Locate the cell with the specified text and output its (X, Y) center coordinate. 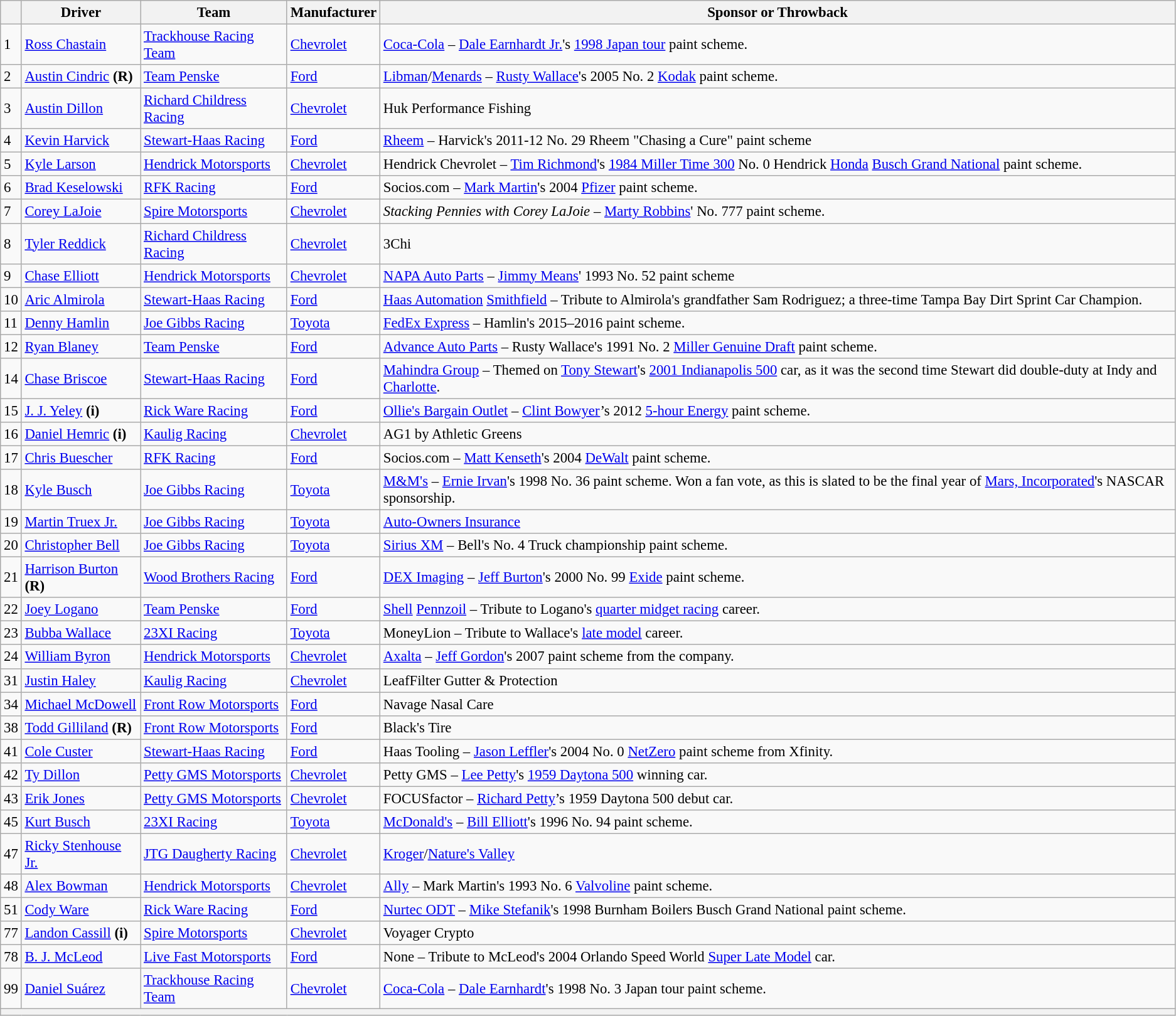
77 (11, 933)
Stacking Pennies with Corey LaJoie – Marty Robbins' No. 777 paint scheme. (778, 211)
Live Fast Motorsports (214, 957)
38 (11, 727)
B. J. McLeod (81, 957)
None – Tribute to McLeod's 2004 Orlando Speed World Super Late Model car. (778, 957)
Ryan Blaney (81, 346)
Navage Nasal Care (778, 704)
Rheem – Harvick's 2011-12 No. 29 Rheem "Chasing a Cure" paint scheme (778, 141)
31 (11, 680)
21 (11, 577)
47 (11, 853)
Voyager Crypto (778, 933)
MoneyLion – Tribute to Wallace's late model career. (778, 633)
Axalta – Jeff Gordon's 2007 paint scheme from the company. (778, 657)
42 (11, 775)
Driver (81, 13)
Bubba Wallace (81, 633)
Austin Dillon (81, 109)
FOCUSfactor – Richard Petty’s 1959 Daytona 500 debut car. (778, 798)
45 (11, 822)
41 (11, 751)
23 (11, 633)
Michael McDowell (81, 704)
Tyler Reddick (81, 243)
7 (11, 211)
Chase Elliott (81, 275)
Kroger/Nature's Valley (778, 853)
Sirius XM – Bell's No. 4 Truck championship paint scheme. (778, 545)
51 (11, 910)
2 (11, 77)
Haas Automation Smithfield – Tribute to Almirola's grandfather Sam Rodriguez; a three-time Tampa Bay Dirt Sprint Car Champion. (778, 299)
William Byron (81, 657)
J. J. Yeley (i) (81, 410)
1 (11, 45)
18 (11, 489)
FedEx Express – Hamlin's 2015–2016 paint scheme. (778, 323)
Daniel Suárez (81, 989)
Wood Brothers Racing (214, 577)
Socios.com – Matt Kenseth's 2004 DeWalt paint scheme. (778, 457)
Joey Logano (81, 609)
Ross Chastain (81, 45)
22 (11, 609)
Shell Pennzoil – Tribute to Logano's quarter midget racing career. (778, 609)
78 (11, 957)
Todd Gilliland (R) (81, 727)
9 (11, 275)
Harrison Burton (R) (81, 577)
Christopher Bell (81, 545)
99 (11, 989)
Manufacturer (333, 13)
Huk Performance Fishing (778, 109)
Ally – Mark Martin's 1993 No. 6 Valvoline paint scheme. (778, 886)
16 (11, 434)
M&M's – Ernie Irvan's 1998 No. 36 paint scheme. Won a fan vote, as this is slated to be the final year of Mars, Incorporated's NASCAR sponsorship. (778, 489)
Nurtec ODT – Mike Stefanik's 1998 Burnham Boilers Busch Grand National paint scheme. (778, 910)
10 (11, 299)
Team (214, 13)
Kevin Harvick (81, 141)
Coca-Cola – Dale Earnhardt Jr.'s 1998 Japan tour paint scheme. (778, 45)
Corey LaJoie (81, 211)
Aric Almirola (81, 299)
15 (11, 410)
Auto-Owners Insurance (778, 522)
5 (11, 164)
Ollie's Bargain Outlet – Clint Bowyer’s 2012 5-hour Energy paint scheme. (778, 410)
Daniel Hemric (i) (81, 434)
3 (11, 109)
Alex Bowman (81, 886)
Landon Cassill (i) (81, 933)
Sponsor or Throwback (778, 13)
Martin Truex Jr. (81, 522)
McDonald's – Bill Elliott's 1996 No. 94 paint scheme. (778, 822)
Ricky Stenhouse Jr. (81, 853)
Denny Hamlin (81, 323)
Brad Keselowski (81, 188)
JTG Daugherty Racing (214, 853)
Mahindra Group – Themed on Tony Stewart's 2001 Indianapolis 500 car, as it was the second time Stewart did double-duty at Indy and Charlotte. (778, 379)
Coca-Cola – Dale Earnhardt's 1998 No. 3 Japan tour paint scheme. (778, 989)
Advance Auto Parts – Rusty Wallace's 1991 No. 2 Miller Genuine Draft paint scheme. (778, 346)
Chris Buescher (81, 457)
Kyle Busch (81, 489)
Kurt Busch (81, 822)
AG1 by Athletic Greens (778, 434)
Justin Haley (81, 680)
Socios.com – Mark Martin's 2004 Pfizer paint scheme. (778, 188)
3Chi (778, 243)
43 (11, 798)
6 (11, 188)
34 (11, 704)
11 (11, 323)
Austin Cindric (R) (81, 77)
Black's Tire (778, 727)
Cole Custer (81, 751)
Hendrick Chevrolet – Tim Richmond's 1984 Miller Time 300 No. 0 Hendrick Honda Busch Grand National paint scheme. (778, 164)
Chase Briscoe (81, 379)
Erik Jones (81, 798)
20 (11, 545)
NAPA Auto Parts – Jimmy Means' 1993 No. 52 paint scheme (778, 275)
19 (11, 522)
Cody Ware (81, 910)
4 (11, 141)
12 (11, 346)
Haas Tooling – Jason Leffler's 2004 No. 0 NetZero paint scheme from Xfinity. (778, 751)
DEX Imaging – Jeff Burton's 2000 No. 99 Exide paint scheme. (778, 577)
17 (11, 457)
24 (11, 657)
48 (11, 886)
Kyle Larson (81, 164)
Libman/Menards – Rusty Wallace's 2005 No. 2 Kodak paint scheme. (778, 77)
Petty GMS – Lee Petty's 1959 Daytona 500 winning car. (778, 775)
14 (11, 379)
Ty Dillon (81, 775)
LeafFilter Gutter & Protection (778, 680)
8 (11, 243)
